Detect which cell encompasses the target text, then output its (x, y) center coordinate. 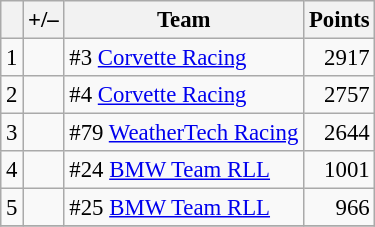
1001 (340, 170)
#25 BMW Team RLL (184, 208)
2 (12, 95)
3 (12, 133)
4 (12, 170)
+/– (44, 20)
#4 Corvette Racing (184, 95)
2757 (340, 95)
2917 (340, 58)
966 (340, 208)
Points (340, 20)
2644 (340, 133)
1 (12, 58)
5 (12, 208)
#24 BMW Team RLL (184, 170)
Team (184, 20)
#79 WeatherTech Racing (184, 133)
#3 Corvette Racing (184, 58)
